Capture the cell that displays the provided text and extract its [X, Y] central coordinate. 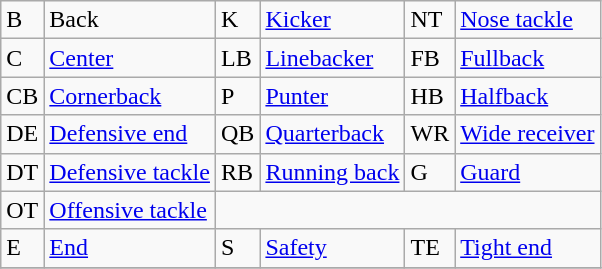
Wide receiver [528, 134]
Defensive tackle [130, 172]
Offensive tackle [130, 210]
Linebacker [332, 58]
Safety [332, 248]
G [430, 172]
WR [430, 134]
Center [130, 58]
Nose tackle [528, 20]
Halfback [528, 96]
Quarterback [332, 134]
CB [22, 96]
HB [430, 96]
Cornerback [130, 96]
Punter [332, 96]
Defensive end [130, 134]
Fullback [528, 58]
End [130, 248]
FB [430, 58]
E [22, 248]
Running back [332, 172]
RB [237, 172]
C [22, 58]
LB [237, 58]
P [237, 96]
K [237, 20]
DE [22, 134]
TE [430, 248]
QB [237, 134]
B [22, 20]
Guard [528, 172]
S [237, 248]
Tight end [528, 248]
NT [430, 20]
OT [22, 210]
Kicker [332, 20]
Back [130, 20]
DT [22, 172]
